For the text-containing cell, return its midpoint in (x, y) coordinate format. 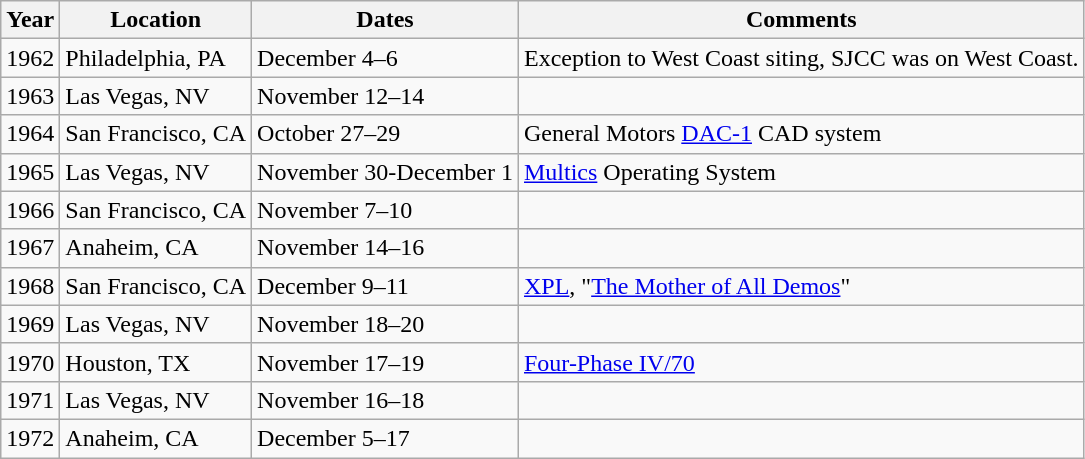
Four-Phase IV/70 (801, 362)
November 14–16 (386, 248)
1971 (30, 400)
Exception to West Coast siting, SJCC was on West Coast. (801, 58)
Philadelphia, PA (156, 58)
General Motors DAC-1 CAD system (801, 134)
Location (156, 20)
December 5–17 (386, 438)
December 9–11 (386, 286)
1963 (30, 96)
1970 (30, 362)
1968 (30, 286)
November 7–10 (386, 210)
Dates (386, 20)
November 12–14 (386, 96)
November 30-December 1 (386, 172)
XPL, "The Mother of All Demos" (801, 286)
November 18–20 (386, 324)
Houston, TX (156, 362)
1962 (30, 58)
November 16–18 (386, 400)
1964 (30, 134)
Comments (801, 20)
Year (30, 20)
1972 (30, 438)
1969 (30, 324)
December 4–6 (386, 58)
1965 (30, 172)
October 27–29 (386, 134)
1967 (30, 248)
November 17–19 (386, 362)
Multics Operating System (801, 172)
1966 (30, 210)
